Detect which cell encompasses the target text, then output its (X, Y) center coordinate. 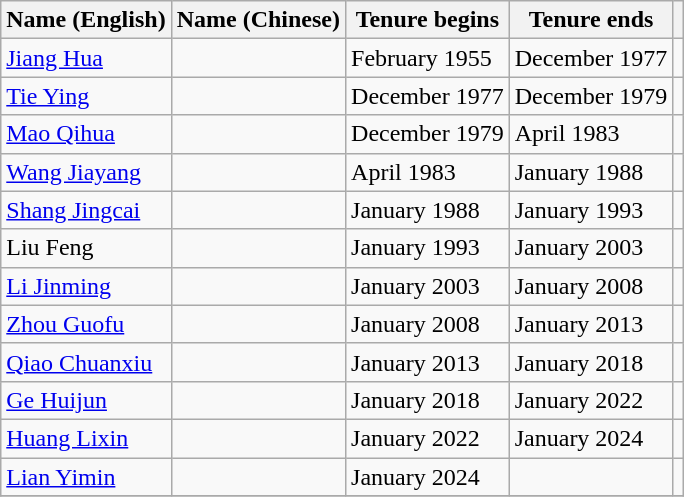
Tenure ends (591, 20)
Liu Feng (86, 248)
Huang Lixin (86, 438)
Mao Qihua (86, 134)
Tie Ying (86, 96)
Shang Jingcai (86, 210)
Lian Yimin (86, 477)
Jiang Hua (86, 58)
Tenure begins (428, 20)
February 1955 (428, 58)
Zhou Guofu (86, 324)
Li Jinming (86, 286)
Wang Jiayang (86, 172)
Name (English) (86, 20)
Qiao Chuanxiu (86, 362)
Ge Huijun (86, 400)
Name (Chinese) (258, 20)
